Pinpoint the cell where the given text exists, returning its [X, Y] midpoint coordinate. 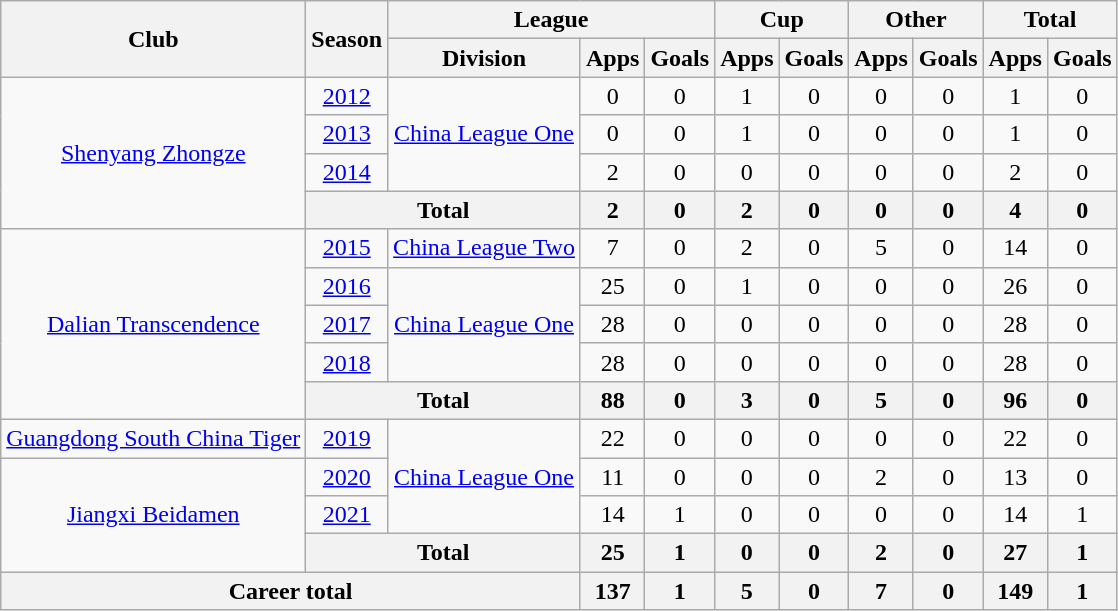
Division [484, 58]
2014 [347, 172]
Guangdong South China Tiger [154, 438]
2012 [347, 96]
2017 [347, 324]
96 [1015, 400]
2018 [347, 362]
2019 [347, 438]
2020 [347, 477]
11 [612, 477]
League [552, 20]
Other [916, 20]
137 [612, 591]
88 [612, 400]
26 [1015, 286]
4 [1015, 210]
2021 [347, 515]
149 [1015, 591]
Jiangxi Beidamen [154, 515]
2016 [347, 286]
13 [1015, 477]
Cup [782, 20]
Club [154, 39]
China League Two [484, 248]
2015 [347, 248]
2013 [347, 134]
Dalian Transcendence [154, 324]
3 [747, 400]
Career total [291, 591]
Season [347, 39]
27 [1015, 553]
Shenyang Zhongze [154, 153]
